Pinpoint the cell where the given text exists, returning its (x, y) midpoint coordinate. 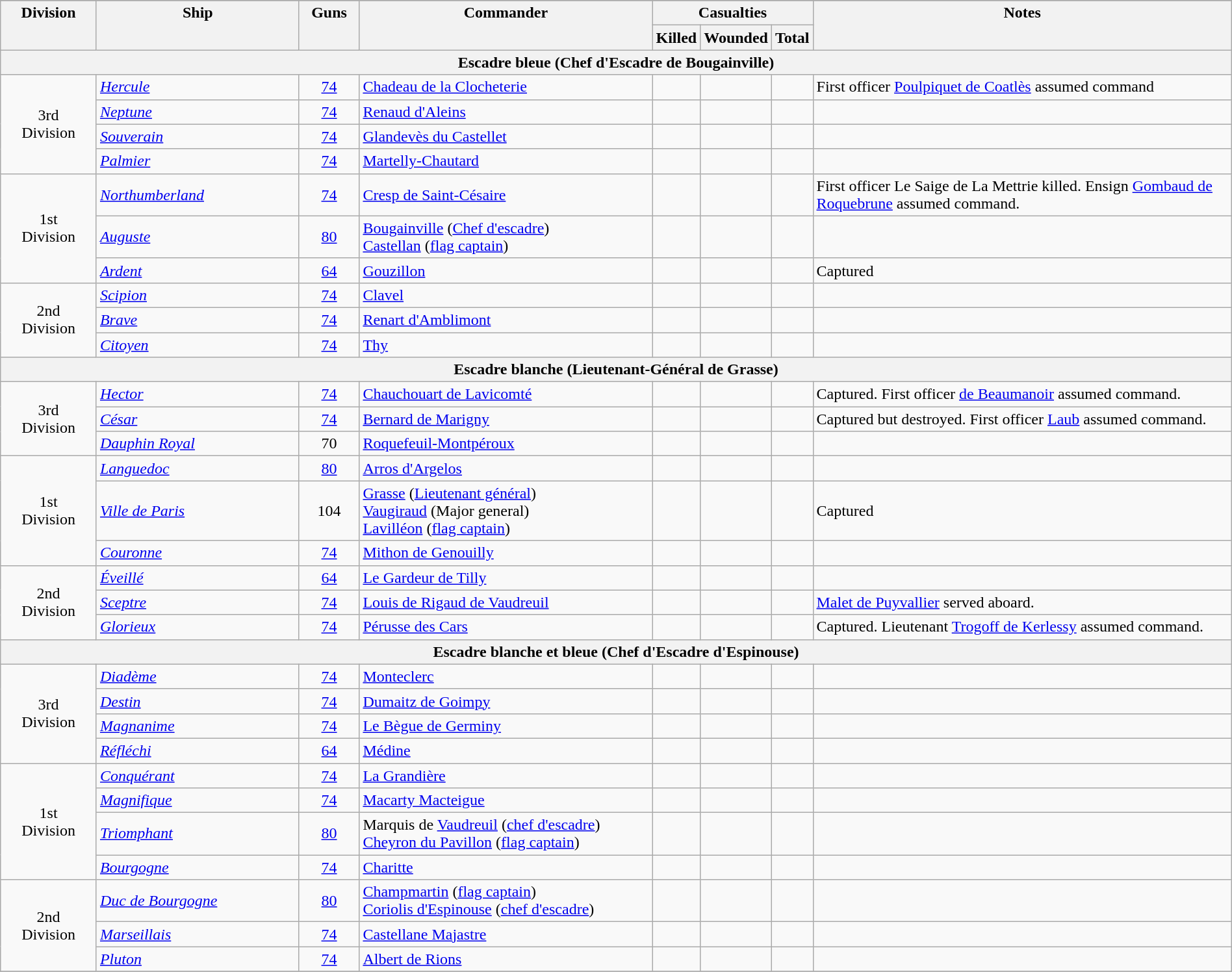
Cresp de Saint-Césaire (506, 195)
Escadre bleue (Chef d'Escadre de Bougainville) (616, 62)
Ship (198, 25)
Dumaitz de Goimpy (506, 701)
Ardent (198, 270)
First officer Le Saige de La Mettrie killed. Ensign Gombaud de Roquebrune assumed command. (1022, 195)
Monteclerc (506, 676)
Renaud d'Aleins (506, 112)
Escadre blanche et bleue (Chef d'Escadre d'Espinouse) (616, 652)
Brave (198, 320)
Chauchouart de Lavicomté (506, 394)
Mithon de Genouilly (506, 553)
Triomphant (198, 834)
Roquefeuil-Montpéroux (506, 444)
Macarty Macteigue (506, 800)
Le Bègue de Germiny (506, 726)
Total (792, 38)
First officer Poulpiquet de Coatlès assumed command (1022, 87)
Casualties (733, 13)
Renart d'Amblimont (506, 320)
Couronne (198, 553)
Martelly-Chautard (506, 161)
César (198, 419)
Ville de Paris (198, 511)
Souverain (198, 136)
Duc de Bourgogne (198, 901)
Escadre blanche (Lieutenant-Général de Grasse) (616, 370)
70 (329, 444)
Bourgogne (198, 867)
Marquis de Vaudreuil (chef d'escadre)Cheyron du Pavillon (flag captain) (506, 834)
Gouzillon (506, 270)
Captured. Lieutenant Trogoff de Kerlessy assumed command. (1022, 627)
Thy (506, 345)
La Grandière (506, 775)
Notes (1022, 25)
Pérusse des Cars (506, 627)
Citoyen (198, 345)
Auguste (198, 237)
Glorieux (198, 627)
Hector (198, 394)
Conquérant (198, 775)
Louis de Rigaud de Vaudreuil (506, 602)
Albert de Rions (506, 959)
Marseillais (198, 934)
Hercule (198, 87)
Magnifique (198, 800)
Palmier (198, 161)
Le Gardeur de Tilly (506, 578)
Guns (329, 25)
Killed (676, 38)
Sceptre (198, 602)
Bernard de Marigny (506, 419)
Dauphin Royal (198, 444)
Captured but destroyed. First officer Laub assumed command. (1022, 419)
Scipion (198, 295)
Languedoc (198, 468)
Glandevès du Castellet (506, 136)
Réfléchi (198, 750)
Grasse (Lieutenant général)Vaugiraud (Major general)Lavilléon (flag captain) (506, 511)
Captured. First officer de Beaumanoir assumed command. (1022, 394)
Wounded (736, 38)
Charitte (506, 867)
Pluton (198, 959)
Commander (506, 25)
Éveillé (198, 578)
Northumberland (198, 195)
104 (329, 511)
Neptune (198, 112)
Diadème (198, 676)
Arros d'Argelos (506, 468)
Malet de Puyvallier served aboard. (1022, 602)
Bougainville (Chef d'escadre) Castellan (flag captain) (506, 237)
Destin (198, 701)
Médine (506, 750)
Chadeau de la Clocheterie (506, 87)
Division (49, 25)
Clavel (506, 295)
Castellane Majastre (506, 934)
Champmartin (flag captain) Coriolis d'Espinouse (chef d'escadre) (506, 901)
Magnanime (198, 726)
